Provide the [X, Y] coordinate of the cell's center where the given text is located.  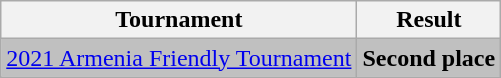
Second place [429, 58]
2021 Armenia Friendly Tournament [179, 58]
Result [429, 20]
Tournament [179, 20]
